Determine the (x, y) coordinate at the center of the cell enclosing the given text.  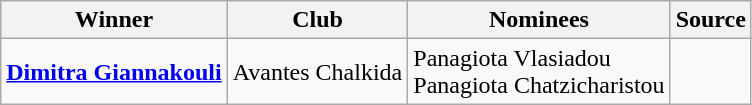
Club (318, 20)
Nominees (539, 20)
Panagiota VlasiadouPanagiota Chatzicharistou (539, 72)
Dimitra Giannakouli (114, 72)
Avantes Chalkida (318, 72)
Source (710, 20)
Winner (114, 20)
